Capture the cell that displays the provided text and extract its (x, y) central coordinate. 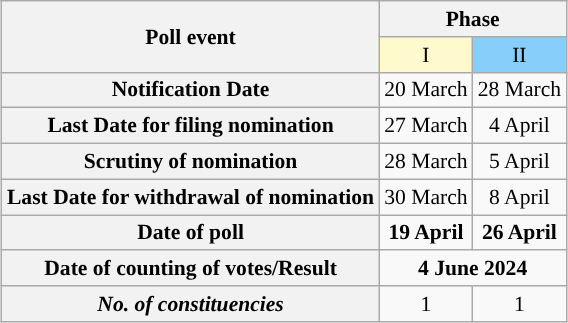
Scrutiny of nomination (190, 161)
Last Date for filing nomination (190, 126)
8 April (520, 197)
I (426, 54)
5 April (520, 161)
4 June 2024 (472, 268)
27 March (426, 126)
20 March (426, 90)
Date of counting of votes/Result (190, 268)
4 April (520, 126)
19 April (426, 232)
Last Date for withdrawal of nomination (190, 197)
II (520, 54)
Date of poll (190, 232)
26 April (520, 232)
Poll event (190, 36)
No. of constituencies (190, 304)
30 March (426, 197)
Phase (472, 19)
Notification Date (190, 90)
